Determine the (x, y) coordinate at the center of the cell enclosing the given text.  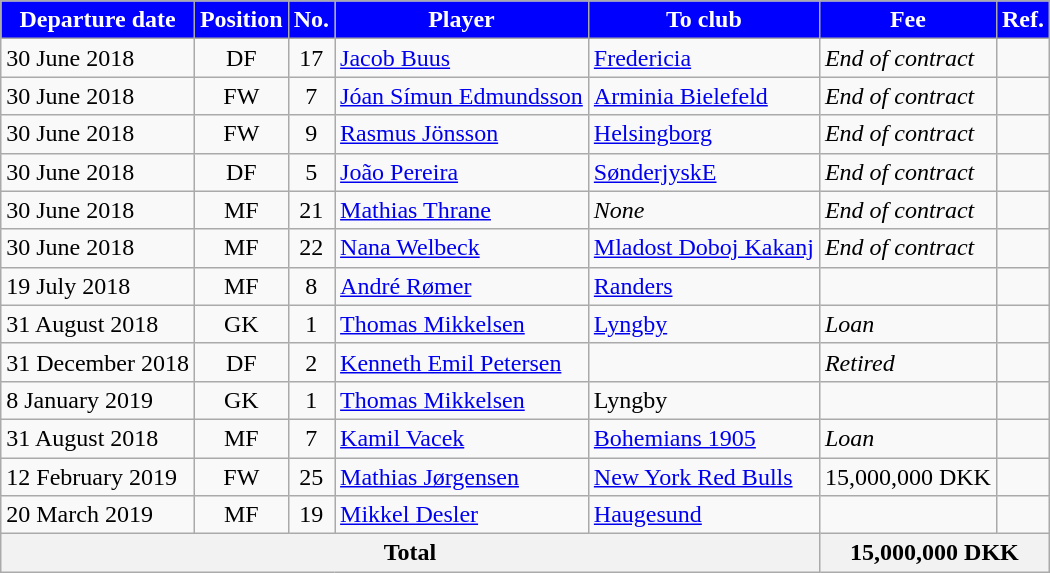
19 (311, 515)
To club (704, 20)
Jacob Buus (462, 58)
Player (462, 20)
Retired (908, 362)
Ref. (1022, 20)
31 December 2018 (98, 362)
21 (311, 210)
Randers (704, 286)
25 (311, 477)
17 (311, 58)
5 (311, 172)
Bohemians 1905 (704, 438)
8 (311, 286)
22 (311, 248)
12 February 2019 (98, 477)
8 January 2019 (98, 400)
Haugesund (704, 515)
Mathias Jørgensen (462, 477)
Fredericia (704, 58)
Mathias Thrane (462, 210)
João Pereira (462, 172)
Position (241, 20)
None (704, 210)
20 March 2019 (98, 515)
19 July 2018 (98, 286)
Mikkel Desler (462, 515)
Kenneth Emil Petersen (462, 362)
Total (410, 553)
Kamil Vacek (462, 438)
Fee (908, 20)
SønderjyskE (704, 172)
9 (311, 134)
Departure date (98, 20)
Nana Welbeck (462, 248)
Rasmus Jönsson (462, 134)
Mladost Doboj Kakanj (704, 248)
No. (311, 20)
Jóan Símun Edmundsson (462, 96)
Helsingborg (704, 134)
Arminia Bielefeld (704, 96)
2 (311, 362)
André Rømer (462, 286)
New York Red Bulls (704, 477)
